For the text-containing cell, return its midpoint in (X, Y) coordinate format. 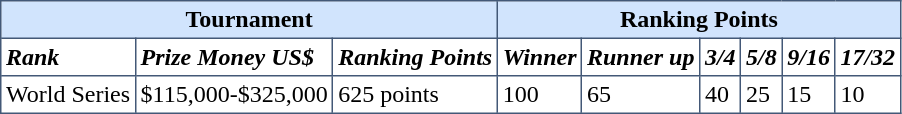
65 (641, 95)
25 (762, 95)
Prize Money US$ (234, 57)
625 points (416, 95)
Rank (68, 57)
Tournament (250, 20)
40 (720, 95)
Runner up (641, 57)
$115,000-$325,000 (234, 95)
15 (808, 95)
5/8 (762, 57)
World Series (68, 95)
100 (539, 95)
17/32 (868, 57)
9/16 (808, 57)
Winner (539, 57)
3/4 (720, 57)
10 (868, 95)
